Identify which cell holds the provided text, then report its [X, Y] central coordinate. 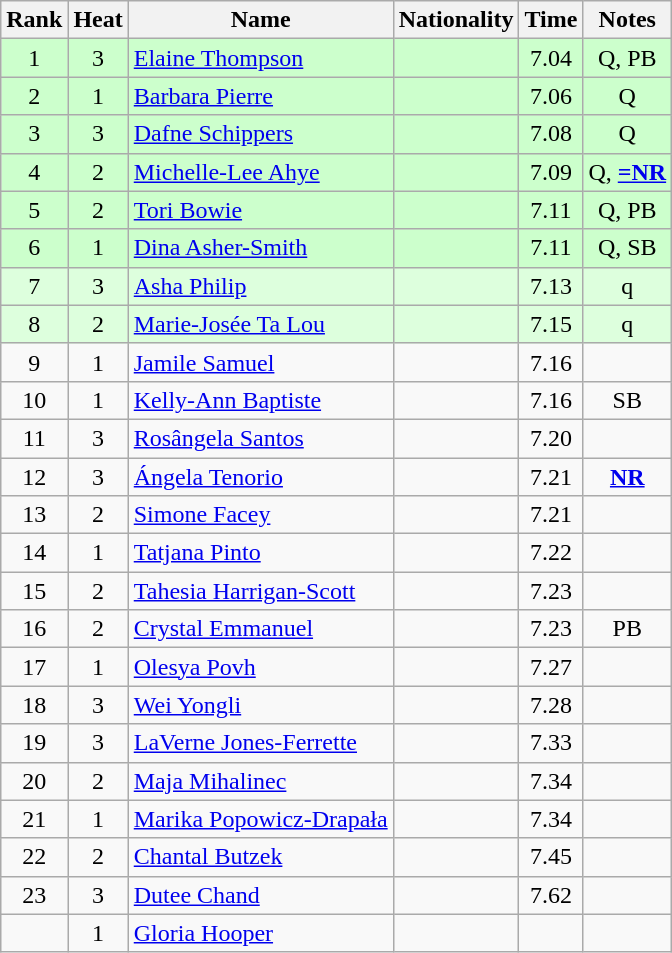
Tatjana Pinto [260, 553]
7.04 [551, 58]
Maja Mihalinec [260, 781]
Crystal Emmanuel [260, 629]
9 [34, 362]
Heat [98, 20]
Simone Facey [260, 515]
7 [34, 286]
LaVerne Jones-Ferrette [260, 743]
Dutee Chand [260, 895]
7.08 [551, 134]
7.15 [551, 324]
10 [34, 400]
14 [34, 553]
Jamile Samuel [260, 362]
6 [34, 248]
Notes [628, 20]
PB [628, 629]
Dafne Schippers [260, 134]
15 [34, 591]
Barbara Pierre [260, 96]
Rank [34, 20]
Marika Popowicz-Drapała [260, 819]
7.62 [551, 895]
Tahesia Harrigan-Scott [260, 591]
7.45 [551, 857]
Q, SB [628, 248]
7.06 [551, 96]
7.22 [551, 553]
22 [34, 857]
11 [34, 438]
7.27 [551, 667]
Marie-Josée Ta Lou [260, 324]
21 [34, 819]
Michelle-Lee Ahye [260, 172]
7.13 [551, 286]
4 [34, 172]
13 [34, 515]
12 [34, 477]
SB [628, 400]
Elaine Thompson [260, 58]
5 [34, 210]
NR [628, 477]
Asha Philip [260, 286]
Wei Yongli [260, 705]
Q, =NR [628, 172]
16 [34, 629]
7.33 [551, 743]
Dina Asher-Smith [260, 248]
Chantal Butzek [260, 857]
8 [34, 324]
19 [34, 743]
23 [34, 895]
Rosângela Santos [260, 438]
7.09 [551, 172]
7.28 [551, 705]
7.20 [551, 438]
17 [34, 667]
Gloria Hooper [260, 933]
20 [34, 781]
Name [260, 20]
Time [551, 20]
Olesya Povh [260, 667]
Ángela Tenorio [260, 477]
Nationality [456, 20]
18 [34, 705]
Kelly-Ann Baptiste [260, 400]
Tori Bowie [260, 210]
